Search for the cell housing the specified text and yield its (X, Y) center coordinate. 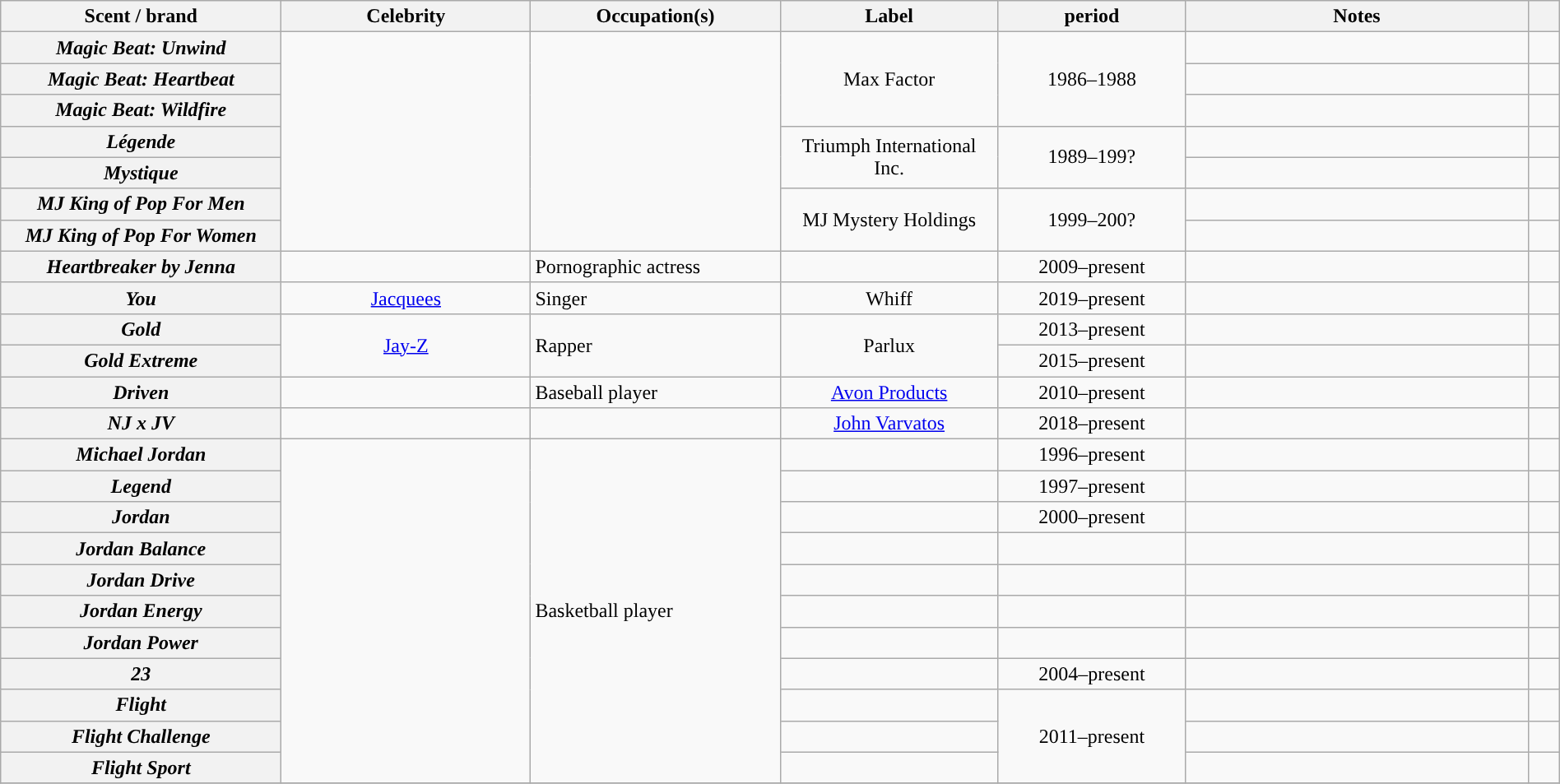
Magic Beat: Heartbeat (142, 79)
Driven (142, 392)
23 (142, 674)
MJ King of Pop For Men (142, 204)
John Varvatos (889, 424)
2010–present (1091, 392)
You (142, 298)
Jordan (142, 517)
Occupation(s) (655, 16)
MJ Mystery Holdings (889, 220)
Legend (142, 486)
2009–present (1091, 267)
Magic Beat: Unwind (142, 48)
2004–present (1091, 674)
Label (889, 16)
Gold (142, 329)
Jordan Balance (142, 549)
1989–199? (1091, 157)
Notes (1358, 16)
Max Factor (889, 79)
Pornographic actress (655, 267)
2015–present (1091, 360)
Scent / brand (142, 16)
Baseball player (655, 392)
2018–present (1091, 424)
Singer (655, 298)
1996–present (1091, 455)
2011–present (1091, 736)
1986–1988 (1091, 79)
Gold Extreme (142, 360)
MJ King of Pop For Women (142, 235)
Avon Products (889, 392)
Michael Jordan (142, 455)
Flight Sport (142, 768)
Jacquees (406, 298)
Heartbreaker by Jenna (142, 267)
Jordan Energy (142, 611)
Basketball player (655, 612)
Parlux (889, 345)
Mystique (142, 173)
Légende (142, 141)
Rapper (655, 345)
Jordan Power (142, 643)
Flight (142, 705)
Magic Beat: Wildfire (142, 110)
Jordan Drive (142, 580)
period (1091, 16)
1997–present (1091, 486)
2000–present (1091, 517)
Celebrity (406, 16)
Triumph International Inc. (889, 157)
2019–present (1091, 298)
1999–200? (1091, 220)
Whiff (889, 298)
Jay-Z (406, 345)
2013–present (1091, 329)
Flight Challenge (142, 736)
NJ x JV (142, 424)
